Locate the cell with the specified text and output its [x, y] center coordinate. 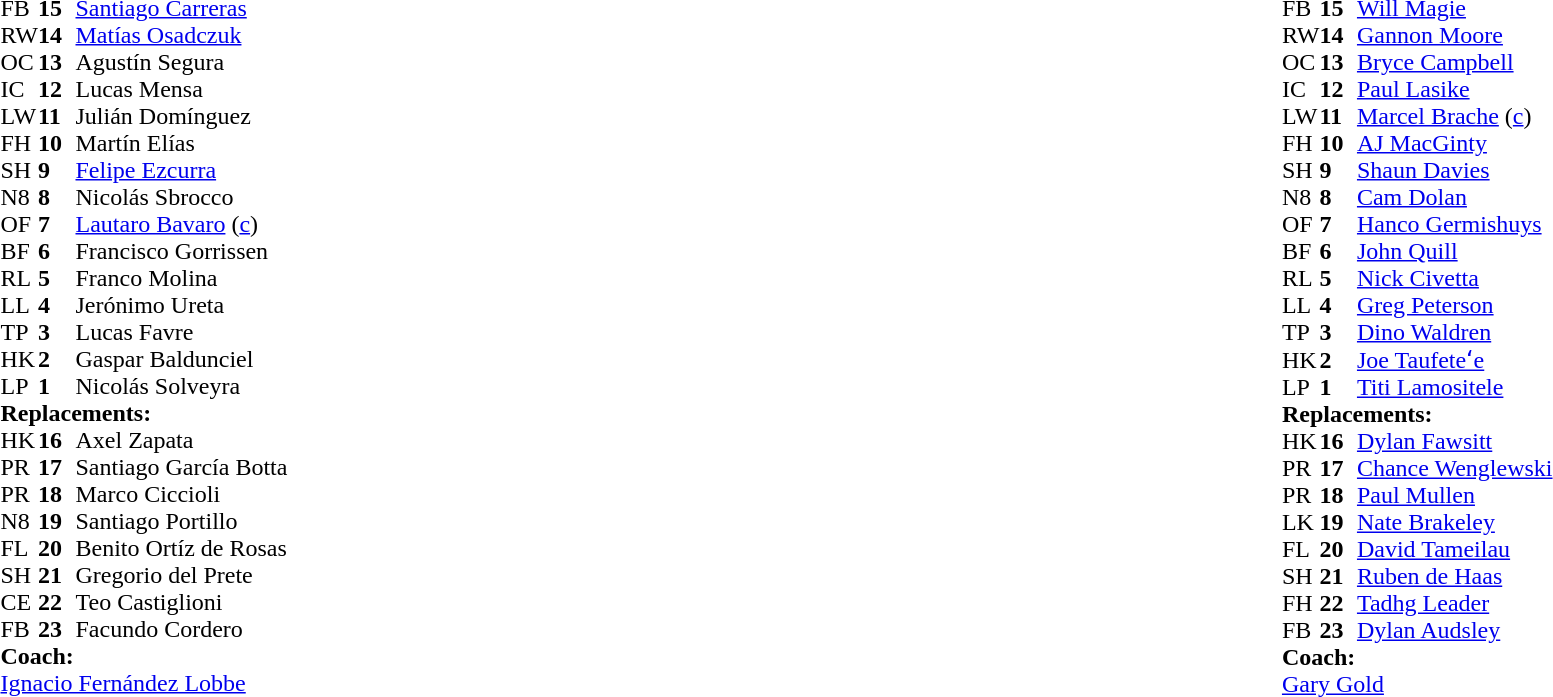
Agustín Segura [182, 62]
Cam Dolan [1455, 198]
Nick Civetta [1455, 278]
Santiago García Botta [182, 468]
Martín Elías [182, 144]
Gregorio del Prete [182, 576]
Lucas Favre [182, 332]
Jerónimo Ureta [182, 306]
Lautaro Bavaro (c) [182, 224]
Felipe Ezcurra [182, 170]
Paul Lasike [1455, 90]
Chance Wenglewski [1455, 468]
Dino Waldren [1455, 332]
David Tameilau [1455, 550]
Lucas Mensa [182, 90]
CE [19, 602]
Nicolás Sbrocco [182, 198]
LK [1301, 522]
Ignacio Fernández Lobbe [144, 684]
Shaun Davies [1455, 170]
Joe Taufeteʻe [1455, 360]
Matías Osadczuk [182, 36]
Dylan Fawsitt [1455, 442]
Marco Ciccioli [182, 494]
Gaspar Baldunciel [182, 360]
Nicolás Solveyra [182, 386]
Paul Mullen [1455, 496]
Franco Molina [182, 278]
Hanco Germishuys [1455, 224]
Titi Lamositele [1455, 388]
Tadhg Leader [1455, 604]
Ruben de Haas [1455, 576]
Axel Zapata [182, 440]
Nate Brakeley [1455, 522]
Dylan Audsley [1455, 630]
Santiago Portillo [182, 522]
Bryce Campbell [1455, 62]
Benito Ortíz de Rosas [182, 548]
Francisco Gorrissen [182, 252]
Facundo Cordero [182, 630]
AJ MacGinty [1455, 144]
Julián Domínguez [182, 116]
Teo Castiglioni [182, 602]
Gannon Moore [1455, 36]
John Quill [1455, 252]
Greg Peterson [1455, 306]
Marcel Brache (c) [1455, 116]
